Search for the cell housing the specified text and yield its [X, Y] center coordinate. 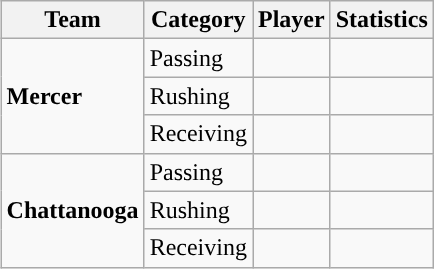
Mercer [72, 96]
Team [72, 20]
Player [291, 20]
Chattanooga [72, 210]
Category [198, 20]
Statistics [382, 20]
